Provide the [X, Y] coordinate of the cell's center where the given text is located.  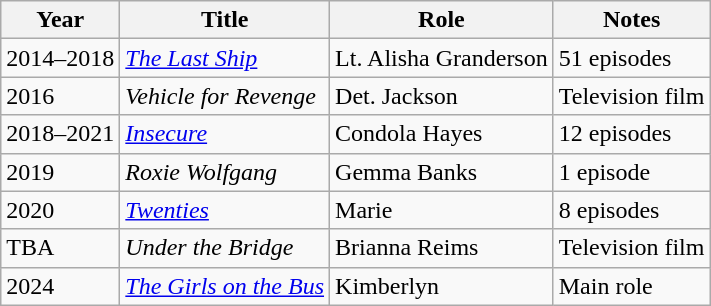
Lt. Alisha Granderson [442, 58]
2014–2018 [60, 58]
The Girls on the Bus [225, 286]
Condola Hayes [442, 134]
2024 [60, 286]
Brianna Reims [442, 248]
Kimberlyn [442, 286]
Main role [632, 286]
Marie [442, 210]
1 episode [632, 172]
Role [442, 20]
The Last Ship [225, 58]
8 episodes [632, 210]
2018–2021 [60, 134]
2016 [60, 96]
Twenties [225, 210]
Roxie Wolfgang [225, 172]
51 episodes [632, 58]
TBA [60, 248]
Under the Bridge [225, 248]
Year [60, 20]
Title [225, 20]
Gemma Banks [442, 172]
12 episodes [632, 134]
Notes [632, 20]
Vehicle for Revenge [225, 96]
2019 [60, 172]
Insecure [225, 134]
Det. Jackson [442, 96]
2020 [60, 210]
